Find where the given text appears and provide that cell's center as [X, Y] coordinate. 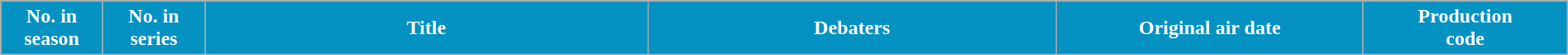
Debaters [852, 28]
No. inseason [52, 28]
Productioncode [1465, 28]
Title [427, 28]
Original air date [1209, 28]
No. inseries [154, 28]
